Pinpoint the cell where the given text exists, returning its (x, y) midpoint coordinate. 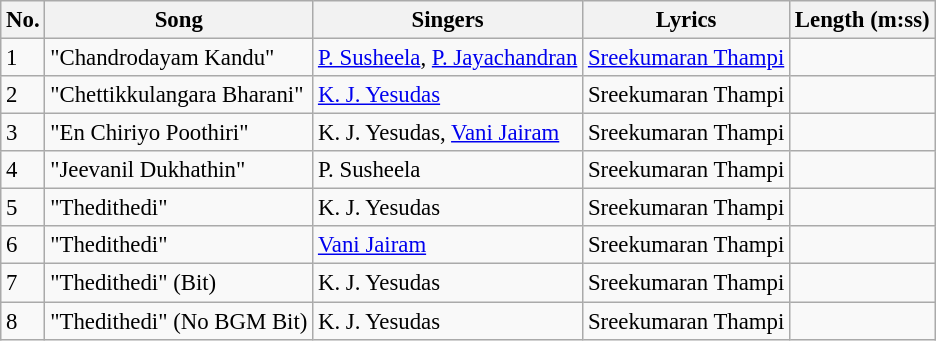
7 (23, 283)
"Thedithedi" (No BGM Bit) (179, 321)
"Thedithedi" (Bit) (179, 283)
8 (23, 321)
K. J. Yesudas, Vani Jairam (448, 133)
4 (23, 170)
2 (23, 95)
Vani Jairam (448, 245)
"Chandrodayam Kandu" (179, 58)
P. Susheela (448, 170)
"Jeevanil Dukhathin" (179, 170)
5 (23, 208)
"Chettikkulangara Bharani" (179, 95)
3 (23, 133)
P. Susheela, P. Jayachandran (448, 58)
"En Chiriyo Poothiri" (179, 133)
Length (m:ss) (862, 20)
1 (23, 58)
Singers (448, 20)
Lyrics (686, 20)
No. (23, 20)
Song (179, 20)
6 (23, 245)
